Provide the [x, y] coordinate of the cell's center where the given text is located.  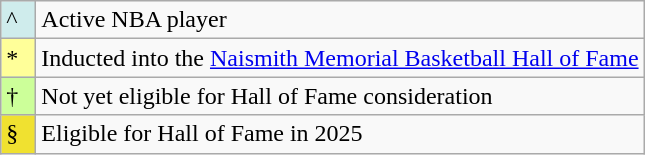
* [18, 58]
^ [18, 20]
Eligible for Hall of Fame in 2025 [340, 134]
Inducted into the Naismith Memorial Basketball Hall of Fame [340, 58]
† [18, 96]
Active NBA player [340, 20]
§ [18, 134]
Not yet eligible for Hall of Fame consideration [340, 96]
